Detect which cell encompasses the target text, then output its (x, y) center coordinate. 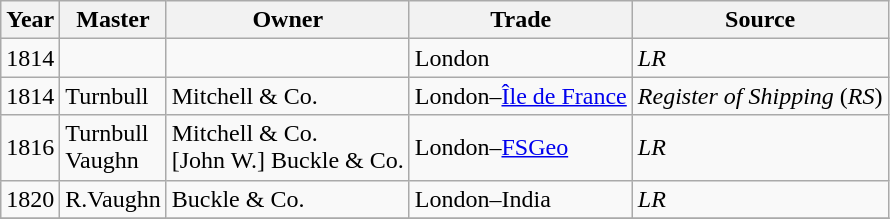
R.Vaughn (113, 199)
TurnbullVaughn (113, 148)
Mitchell & Co. (288, 96)
Mitchell & Co.[John W.] Buckle & Co. (288, 148)
Owner (288, 20)
Source (760, 20)
Buckle & Co. (288, 199)
Register of Shipping (RS) (760, 96)
1820 (30, 199)
London–India (520, 199)
1816 (30, 148)
London–FSGeo (520, 148)
Master (113, 20)
Trade (520, 20)
Turnbull (113, 96)
Year (30, 20)
London–Île de France (520, 96)
London (520, 58)
